For the text-containing cell, return its midpoint in [x, y] coordinate format. 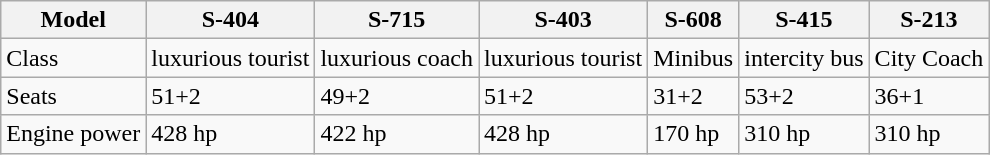
S-404 [230, 20]
Model [74, 20]
31+2 [694, 96]
Minibus [694, 58]
S-213 [929, 20]
luxurious coach [397, 58]
49+2 [397, 96]
City Coach [929, 58]
S-403 [564, 20]
53+2 [804, 96]
S-608 [694, 20]
422 hp [397, 134]
Class [74, 58]
intercity bus [804, 58]
Seats [74, 96]
Engine power [74, 134]
36+1 [929, 96]
S-715 [397, 20]
S-415 [804, 20]
170 hp [694, 134]
